From the cell containing the given text, extract its center point as (X, Y) coordinate. 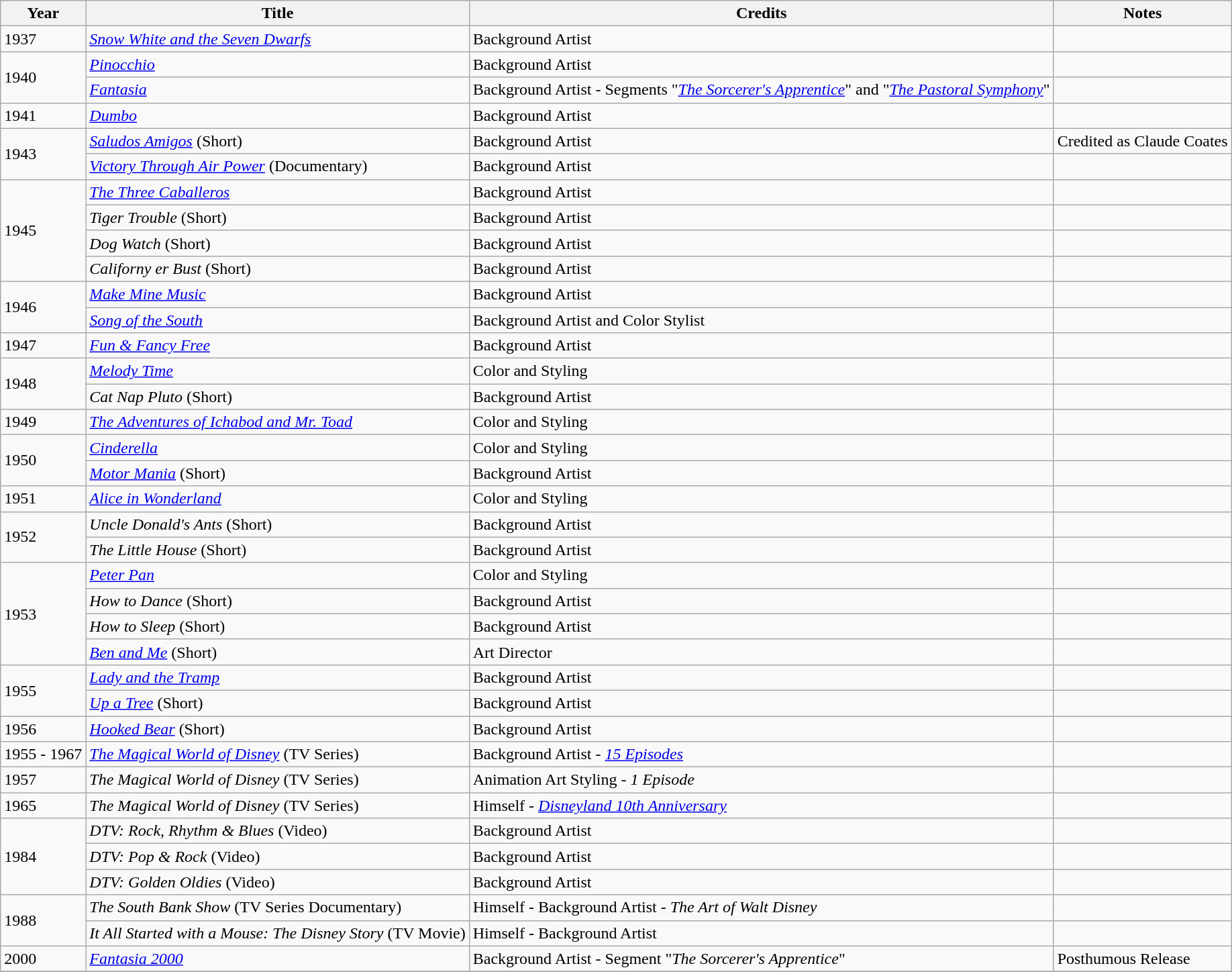
1965 (43, 806)
Himself - Disneyland 10th Anniversary (761, 806)
Snow White and the Seven Dwarfs (278, 39)
Hooked Bear (Short) (278, 728)
1956 (43, 728)
1952 (43, 537)
2000 (43, 959)
Californy er Bust (Short) (278, 269)
Alice in Wonderland (278, 499)
Song of the South (278, 320)
1984 (43, 857)
1945 (43, 230)
Motor Mania (Short) (278, 473)
Title (278, 13)
Himself - Background Artist (761, 933)
1937 (43, 39)
Dumbo (278, 115)
Fun & Fancy Free (278, 346)
How to Dance (Short) (278, 601)
Year (43, 13)
1951 (43, 499)
Notes (1142, 13)
1940 (43, 77)
The Little House (Short) (278, 550)
Art Director (761, 652)
Cinderella (278, 448)
Up a Tree (Short) (278, 703)
Uncle Donald's Ants (Short) (278, 524)
The South Bank Show (TV Series Documentary) (278, 908)
1948 (43, 384)
1947 (43, 346)
It All Started with a Mouse: The Disney Story (TV Movie) (278, 933)
Lady and the Tramp (278, 677)
Fantasia (278, 90)
Background Artist and Color Stylist (761, 320)
Melody Time (278, 371)
Ben and Me (Short) (278, 652)
Victory Through Air Power (Documentary) (278, 166)
1943 (43, 154)
Tiger Trouble (Short) (278, 217)
Peter Pan (278, 575)
1950 (43, 460)
Animation Art Styling - 1 Episode (761, 780)
Make Mine Music (278, 294)
Background Artist - Segment "The Sorcerer's Apprentice" (761, 959)
Cat Nap Pluto (Short) (278, 397)
Pinocchio (278, 64)
1955 (43, 690)
Himself - Background Artist - The Art of Walt Disney (761, 908)
1957 (43, 780)
DTV: Golden Oldies (Video) (278, 882)
Dog Watch (Short) (278, 243)
Posthumous Release (1142, 959)
DTV: Pop & Rock (Video) (278, 857)
1955 - 1967 (43, 755)
Fantasia 2000 (278, 959)
Background Artist - Segments "The Sorcerer's Apprentice" and "The Pastoral Symphony" (761, 90)
1988 (43, 920)
The Adventures of Ichabod and Mr. Toad (278, 422)
DTV: Rock, Rhythm & Blues (Video) (278, 831)
Background Artist - 15 Episodes (761, 755)
Credits (761, 13)
1946 (43, 307)
How to Sleep (Short) (278, 626)
1949 (43, 422)
1941 (43, 115)
Credited as Claude Coates (1142, 141)
The Three Caballeros (278, 192)
Saludos Amigos (Short) (278, 141)
1953 (43, 614)
